Output the [X, Y] coordinate of the center of the cell containing the given text.  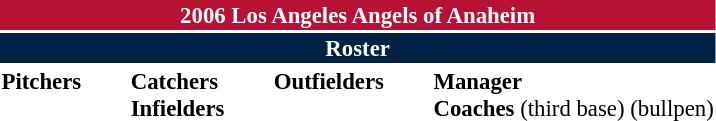
2006 Los Angeles Angels of Anaheim [358, 15]
Roster [358, 48]
